Find where the given text appears and provide that cell's center as [x, y] coordinate. 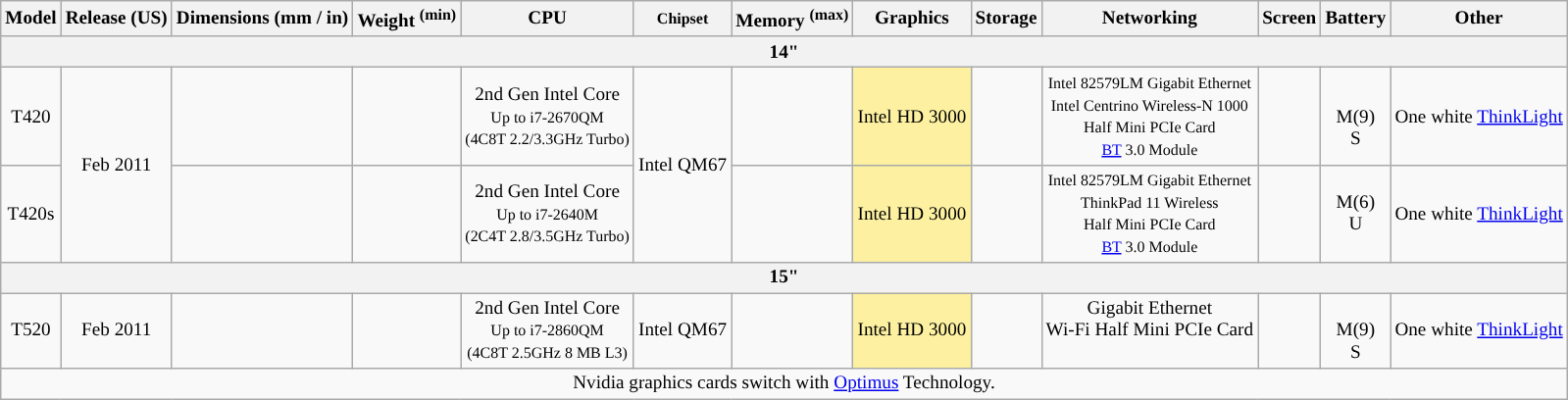
2nd Gen Intel CoreUp to i7-2640M (2C4T 2.8/3.5GHz Turbo) [547, 214]
15" [784, 277]
Storage [1006, 20]
Battery [1355, 20]
Model [31, 20]
Dimensions (mm / in) [263, 20]
Nvidia graphics cards switch with Optimus Technology. [784, 383]
CPU [547, 20]
2nd Gen Intel CoreUp to i7-2670QM(4C8T 2.2/3.3GHz Turbo) [547, 116]
Other [1479, 20]
Networking [1149, 20]
Gigabit EthernetWi-Fi Half Mini PCIe Card [1149, 331]
Intel 82579LM Gigabit Ethernet ThinkPad 11 Wireless Half Mini PCIe CardBT 3.0 Module [1149, 214]
2nd Gen Intel CoreUp to i7-2860QM (4C8T 2.5GHz 8 MB L3) [547, 331]
Intel 82579LM Gigabit Ethernet Intel Centrino Wireless-N 1000 Half Mini PCIe CardBT 3.0 Module [1149, 116]
T520 [31, 331]
T420 [31, 116]
M(6)U [1355, 214]
T420s [31, 214]
14" [784, 52]
Chipset [683, 20]
Graphics [912, 20]
Memory (max) [792, 20]
Screen [1290, 20]
Weight (min) [407, 20]
Release (US) [116, 20]
